Scan for the cell matching the given text and deliver its [x, y] coordinate at center. 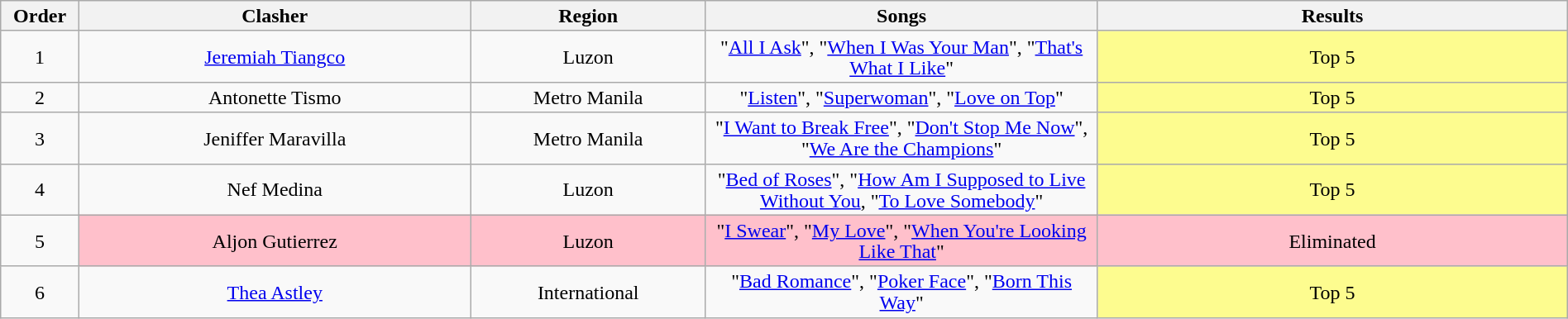
"All I Ask", "When I Was Your Man", "That's What I Like" [901, 56]
"Bad Romance", "Poker Face", "Born This Way" [901, 292]
4 [40, 189]
1 [40, 56]
International [588, 292]
Antonette Tismo [275, 98]
"Listen", "Superwoman", "Love on Top" [901, 98]
Jeremiah Tiangco [275, 56]
6 [40, 292]
5 [40, 240]
3 [40, 138]
Jeniffer Maravilla [275, 138]
Order [40, 17]
2 [40, 98]
"I Want to Break Free", "Don't Stop Me Now", "We Are the Champions" [901, 138]
"Bed of Roses", "How Am I Supposed to Live Without You, "To Love Somebody" [901, 189]
Results [1332, 17]
Nef Medina [275, 189]
"I Swear", "My Love", "When You're Looking Like That" [901, 240]
Eliminated [1332, 240]
Region [588, 17]
Thea Astley [275, 292]
Clasher [275, 17]
Songs [901, 17]
Aljon Gutierrez [275, 240]
